Search for the cell housing the specified text and yield its [x, y] center coordinate. 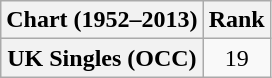
19 [236, 58]
Rank [236, 20]
UK Singles (OCC) [102, 58]
Chart (1952–2013) [102, 20]
